Return [X, Y] of the center of cell containing provided text 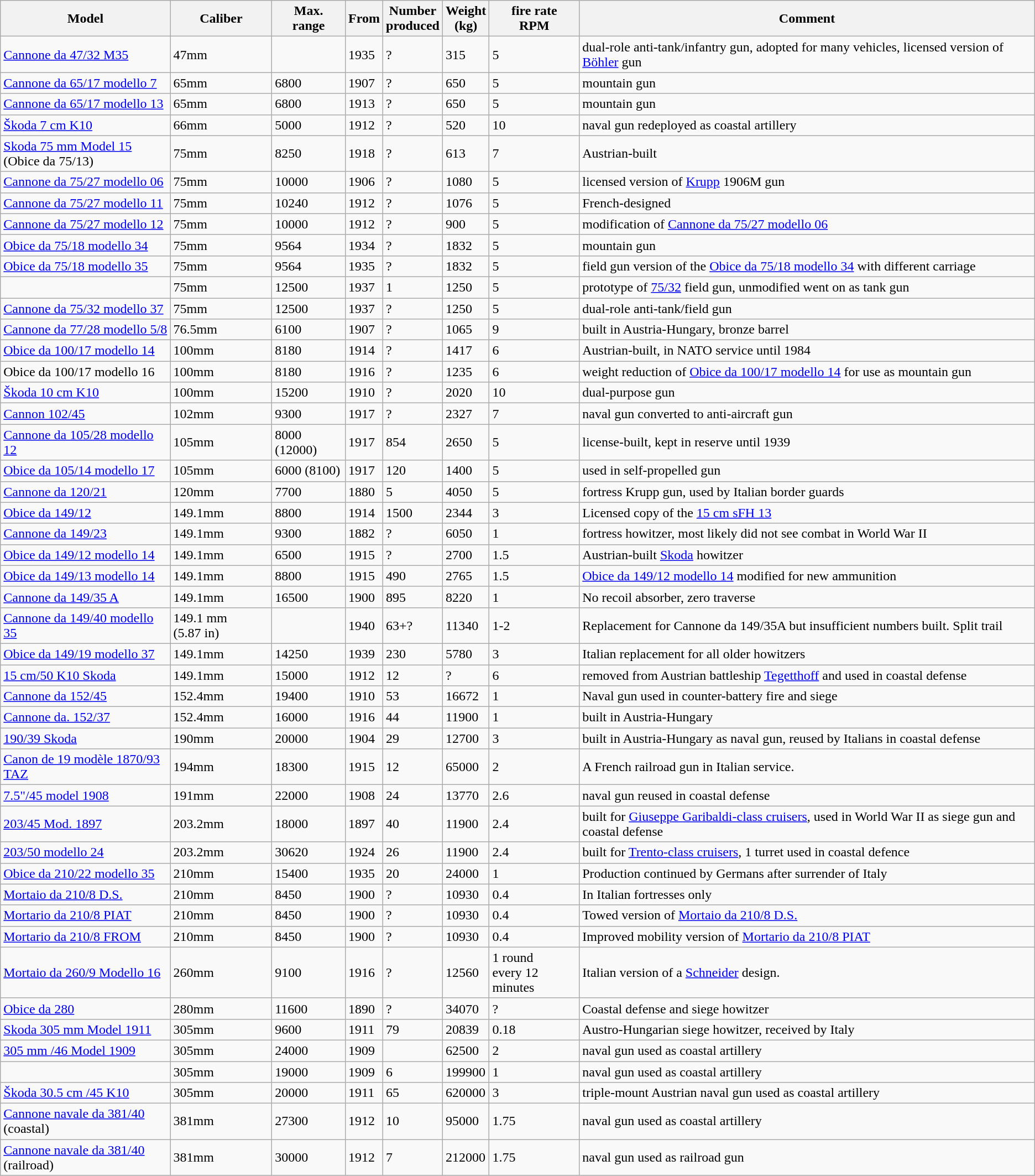
built for Trento-class cruisers, 1 turret used in coastal defence [807, 852]
Numberproduced [413, 19]
1065 [466, 330]
license-built, kept in reserve until 1939 [807, 443]
Obice da 149/12 [85, 513]
naval gun converted to anti-aircraft gun [807, 414]
Cannone navale da 381/40 (railroad) [85, 1157]
305 mm /46 Model 1909 [85, 1050]
field gun version of the Obice da 75/18 modello 34 with different carriage [807, 266]
Skoda 305 mm Model 1911 [85, 1029]
280mm [221, 1008]
fire rateRPM [534, 19]
490 [413, 576]
15200 [309, 393]
53 [413, 696]
1400 [466, 471]
1882 [364, 534]
1918 [364, 154]
Production continued by Germans after surrender of Italy [807, 873]
Cannone da 47/32 M35 [85, 54]
Improved mobility version of Mortario da 210/8 PIAT [807, 936]
fortress Krupp gun, used by Italian border guards [807, 492]
19000 [309, 1071]
7.5"/45 model 1908 [85, 795]
Cannone da 149/40 modello 35 [85, 625]
65000 [466, 767]
Caliber [221, 19]
Mortaio da 260/9 Modello 16 [85, 972]
260mm [221, 972]
854 [413, 443]
built in Austria-Hungary as naval gun, reused by Italians in coastal defense [807, 738]
120mm [221, 492]
1417 [466, 351]
22000 [309, 795]
triple-mount Austrian naval gun used as coastal artillery [807, 1093]
No recoil absorber, zero traverse [807, 597]
Comment [807, 19]
15400 [309, 873]
modification of Cannone da 75/27 modello 06 [807, 224]
5780 [466, 654]
Cannone da 75/32 modello 37 [85, 308]
6100 [309, 330]
used in self-propelled gun [807, 471]
11600 [309, 1008]
Obice da 210/22 modello 35 [85, 873]
1880 [364, 492]
520 [466, 125]
63+? [413, 625]
naval gun redeployed as coastal artillery [807, 125]
From [364, 19]
Austrian-built [807, 154]
naval gun reused in coastal defense [807, 795]
Cannone da 65/17 modello 7 [85, 83]
1924 [364, 852]
Skoda 75 mm Model 15(Obice da 75/13) [85, 154]
149.1 mm (5.87 in) [221, 625]
1913 [364, 104]
203/50 modello 24 [85, 852]
Austrian-built Skoda howitzer [807, 555]
620000 [466, 1093]
13770 [466, 795]
Obice da 149/12 modello 14 [85, 555]
2700 [466, 555]
191mm [221, 795]
Cannone da 120/21 [85, 492]
8220 [466, 597]
315 [466, 54]
Obice da 100/17 modello 16 [85, 372]
34070 [466, 1008]
613 [466, 154]
Cannone da. 152/37 [85, 717]
2327 [466, 414]
2344 [466, 513]
Škoda 10 cm K10 [85, 393]
0.18 [534, 1029]
Canon de 19 modèle 1870/93 TAZ [85, 767]
79 [413, 1029]
Italian replacement for all older howitzers [807, 654]
2765 [466, 576]
900 [466, 224]
1934 [364, 245]
1500 [413, 513]
212000 [466, 1157]
dual-role anti-tank/infantry gun, adopted for many vehicles, licensed version of Böhler gun [807, 54]
1906 [364, 182]
Obice da 75/18 modello 35 [85, 266]
2650 [466, 443]
naval gun used as railroad gun [807, 1157]
1897 [364, 824]
4050 [466, 492]
weight reduction of Obice da 100/17 modello 14 for use as mountain gun [807, 372]
Cannone da 149/23 [85, 534]
built in Austria-Hungary [807, 717]
1 roundevery 12 minutes [534, 972]
Naval gun used in counter-battery fire and siege [807, 696]
Obice da 100/17 modello 14 [85, 351]
Max. range [309, 19]
Škoda 7 cm K10 [85, 125]
Italian version of a Schneider design. [807, 972]
27300 [309, 1122]
11340 [466, 625]
dual-purpose gun [807, 393]
1076 [466, 203]
16672 [466, 696]
Cannone da 77/28 modello 5/8 [85, 330]
Obice da 149/13 modello 14 [85, 576]
1080 [466, 182]
French-designed [807, 203]
8250 [309, 154]
95000 [466, 1122]
Obice da 149/12 modello 14 modified for new ammunition [807, 576]
194mm [221, 767]
Obice da 75/18 modello 34 [85, 245]
1890 [364, 1008]
Cannone da 149/35 A [85, 597]
9600 [309, 1029]
203/45 Mod. 1897 [85, 824]
1904 [364, 738]
19400 [309, 696]
102mm [221, 414]
Austro-Hungarian siege howitzer, received by Italy [807, 1029]
Cannone da 105/28 modello 12 [85, 443]
Replacement for Cannone da 149/35A but insufficient numbers built. Split trail [807, 625]
Cannone da 75/27 modello 12 [85, 224]
26 [413, 852]
12560 [466, 972]
In Italian fortresses only [807, 894]
8000 (12000) [309, 443]
Towed version of Mortaio da 210/8 D.S. [807, 915]
20839 [466, 1029]
62500 [466, 1050]
6500 [309, 555]
Cannone navale da 381/40 (coastal) [85, 1122]
Mortaio da 210/8 D.S. [85, 894]
16000 [309, 717]
230 [413, 654]
76.5mm [221, 330]
120 [413, 471]
12700 [466, 738]
Mortario da 210/8 PIAT [85, 915]
6050 [466, 534]
1939 [364, 654]
18000 [309, 824]
9100 [309, 972]
Weight(kg) [466, 19]
65 [413, 1093]
1-2 [534, 625]
16500 [309, 597]
6000 (8100) [309, 471]
18300 [309, 767]
built in Austria-Hungary, bronze barrel [807, 330]
built for Giuseppe Garibaldi-class cruisers, used in World War II as siege gun and coastal defense [807, 824]
dual-role anti-tank/field gun [807, 308]
199900 [466, 1071]
9 [534, 330]
fortress howitzer, most likely did not see combat in World War II [807, 534]
47mm [221, 54]
licensed version of Krupp 1906M gun [807, 182]
Model [85, 19]
A French railroad gun in Italian service. [807, 767]
removed from Austrian battleship Tegetthoff and used in coastal defense [807, 675]
1235 [466, 372]
Austrian-built, in NATO service until 1984 [807, 351]
190mm [221, 738]
44 [413, 717]
Škoda 30.5 cm /45 K10 [85, 1093]
Mortario da 210/8 FROM [85, 936]
15 cm/50 K10 Skoda [85, 675]
20 [413, 873]
30620 [309, 852]
Cannone da 75/27 modello 06 [85, 182]
2.6 [534, 795]
895 [413, 597]
Licensed copy of the 15 cm sFH 13 [807, 513]
30000 [309, 1157]
Cannon 102/45 [85, 414]
Obice da 280 [85, 1008]
40 [413, 824]
15000 [309, 675]
1940 [364, 625]
29 [413, 738]
Cannone da 65/17 modello 13 [85, 104]
5000 [309, 125]
Coastal defense and siege howitzer [807, 1008]
24 [413, 795]
66mm [221, 125]
Cannone da 152/45 [85, 696]
190/39 Skoda [85, 738]
1908 [364, 795]
Obice da 149/19 modello 37 [85, 654]
14250 [309, 654]
Cannone da 75/27 modello 11 [85, 203]
Obice da 105/14 modello 17 [85, 471]
prototype of 75/32 field gun, unmodified went on as tank gun [807, 287]
2020 [466, 393]
10240 [309, 203]
7700 [309, 492]
